Extract the (X, Y) coordinate from the center of the cell holding the provided text.  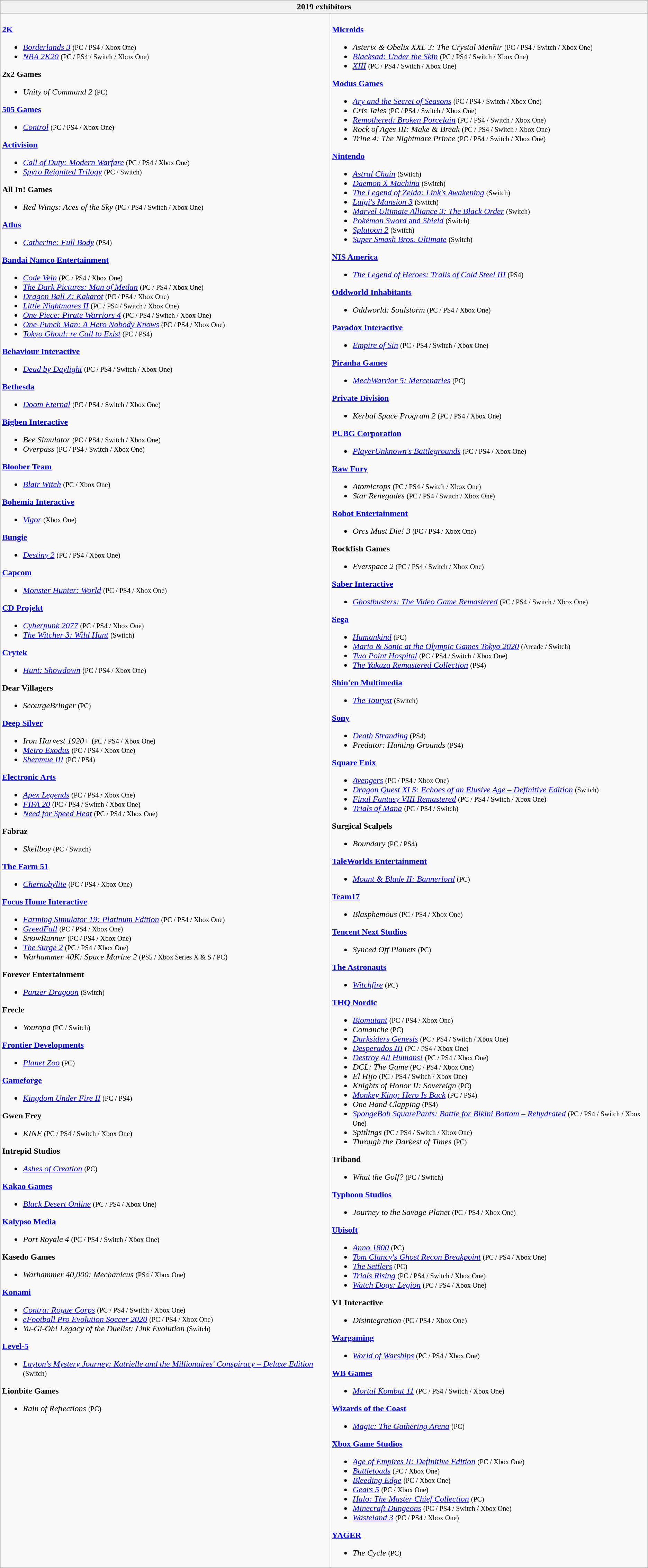
2019 exhibitors (324, 7)
